Pinpoint the cell where the given text exists, returning its (X, Y) midpoint coordinate. 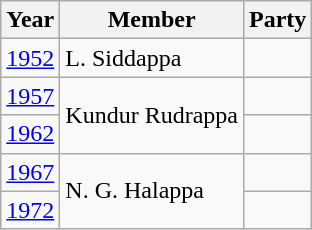
1952 (30, 58)
1972 (30, 210)
1962 (30, 134)
1957 (30, 96)
Party (278, 20)
Year (30, 20)
N. G. Halappa (152, 191)
Kundur Rudrappa (152, 115)
L. Siddappa (152, 58)
Member (152, 20)
1967 (30, 172)
